Provide the [x, y] coordinate of the cell's center where the given text is located.  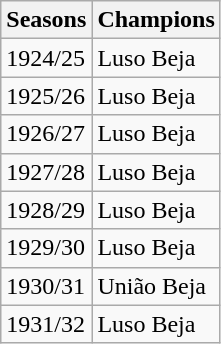
Seasons [46, 20]
1928/29 [46, 210]
Champions [156, 20]
1925/26 [46, 96]
1926/27 [46, 134]
1930/31 [46, 286]
União Beja [156, 286]
1929/30 [46, 248]
1931/32 [46, 324]
1924/25 [46, 58]
1927/28 [46, 172]
